Detect which cell encompasses the target text, then output its (x, y) center coordinate. 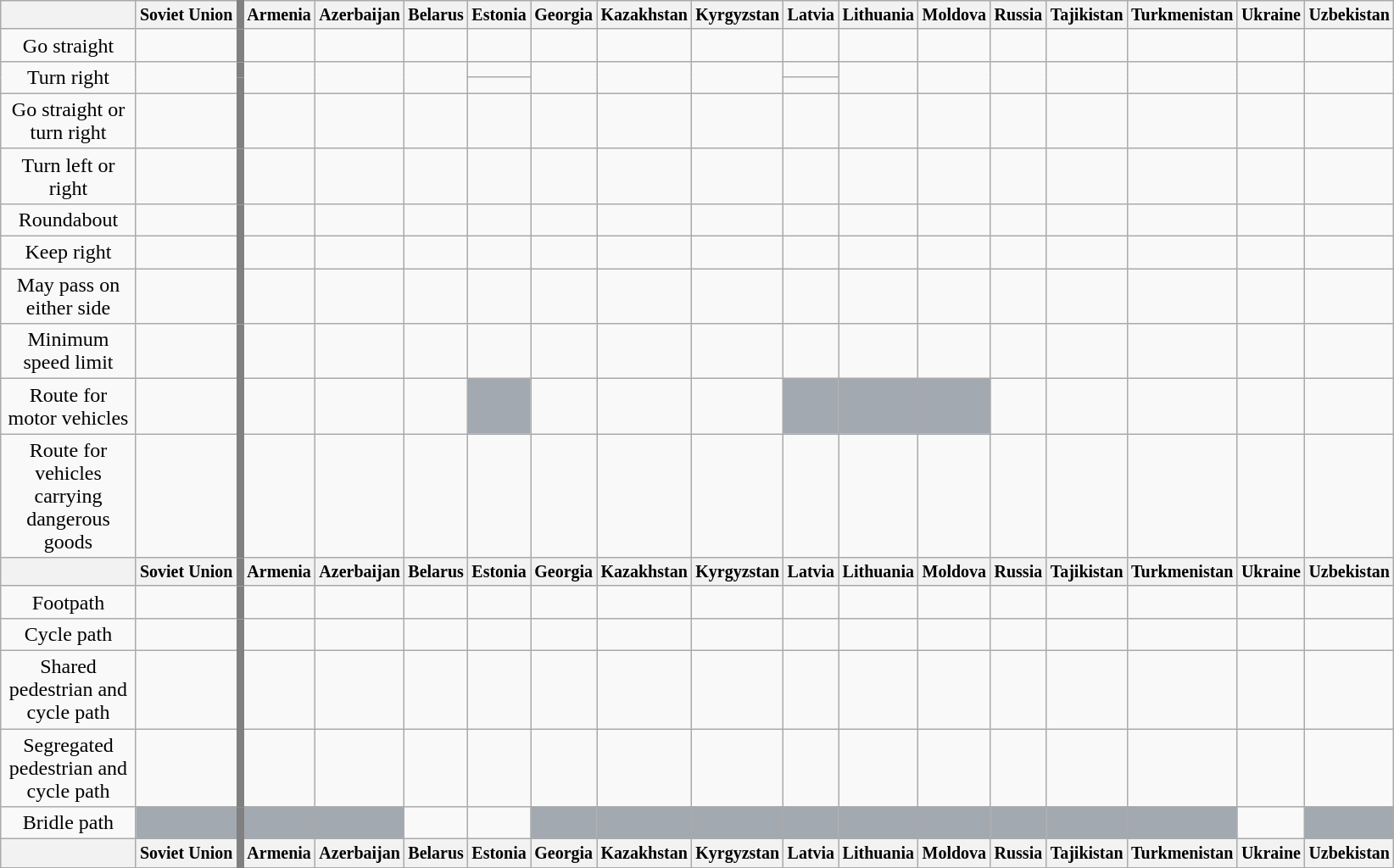
Turn right (68, 77)
Turn left or right (68, 176)
Bridle path (68, 823)
Footpath (68, 602)
Segregated pedestrian and cycle path (68, 768)
Route for vehicles carrying dangerous goods (68, 496)
Minimum speed limit (68, 351)
Route for motor vehicles (68, 407)
May pass on either side (68, 297)
Roundabout (68, 220)
Shared pedestrian and cycle path (68, 689)
Go straight or turn right (68, 120)
Cycle path (68, 634)
Keep right (68, 253)
Go straight (68, 45)
